Detect which cell encompasses the target text, then output its [X, Y] center coordinate. 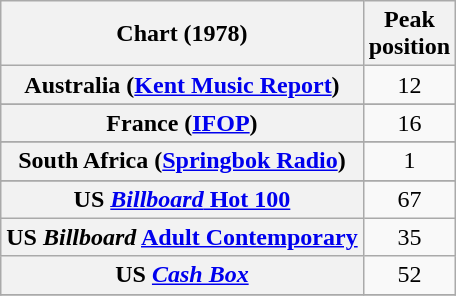
1 [409, 161]
Peakposition [409, 34]
Australia (Kent Music Report) [182, 85]
35 [409, 237]
France (IFOP) [182, 123]
US Billboard Hot 100 [182, 199]
12 [409, 85]
67 [409, 199]
Chart (1978) [182, 34]
South Africa (Springbok Radio) [182, 161]
16 [409, 123]
US Billboard Adult Contemporary [182, 237]
US Cash Box [182, 275]
52 [409, 275]
